Capture the cell that displays the provided text and extract its [x, y] central coordinate. 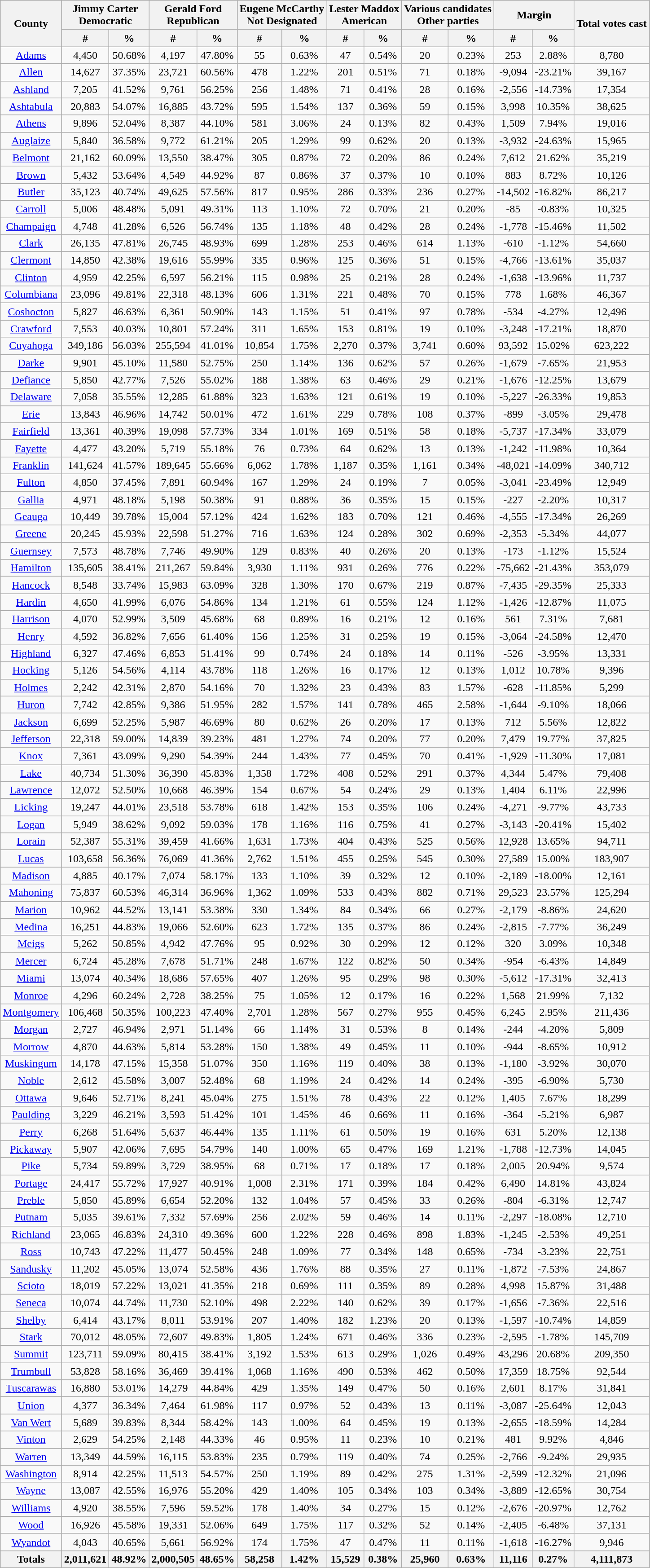
8,387 [173, 123]
201 [346, 72]
12,043 [612, 1405]
-944 [514, 1047]
53.38% [217, 910]
87 [259, 175]
47.22% [129, 1251]
-534 [514, 312]
-13.61% [553, 260]
-11.30% [553, 756]
1.13% [471, 243]
52.25% [129, 722]
Hamilton [31, 568]
97 [425, 312]
Ottawa [31, 1098]
52.10% [217, 1303]
134 [259, 602]
39,459 [173, 841]
-20.97% [553, 1508]
59.84% [217, 568]
24,620 [612, 910]
26,269 [612, 517]
581 [259, 123]
Various candidatesOther parties [448, 15]
60.53% [129, 893]
Stark [31, 1337]
Eugene McCarthyNot Designated [282, 15]
1,568 [514, 995]
51.07% [217, 1064]
182 [346, 1320]
1,026 [425, 1354]
29,523 [514, 893]
14,284 [612, 1423]
54,660 [612, 243]
7,058 [85, 397]
1,509 [514, 123]
19,066 [173, 927]
19,247 [85, 807]
103,658 [85, 859]
291 [425, 773]
41.66% [217, 841]
45.93% [129, 534]
623 [259, 927]
15,358 [173, 1064]
22,996 [612, 790]
37.45% [129, 482]
118 [259, 670]
52.50% [129, 790]
52.75% [217, 363]
Belmont [31, 158]
-14.09% [553, 465]
7.94% [553, 123]
18,066 [612, 705]
10,854 [259, 346]
-395 [514, 1081]
36,249 [612, 927]
91 [259, 500]
53.83% [217, 1457]
Jefferson [31, 739]
335 [259, 260]
52.71% [129, 1098]
44.92% [217, 175]
2,727 [85, 1029]
Harrison [31, 619]
47.15% [129, 1064]
2.88% [553, 55]
Lester MaddoxAmerican [365, 15]
-2,595 [514, 1337]
1,805 [259, 1337]
Wood [31, 1525]
2.02% [304, 1217]
-2,815 [514, 927]
50.85% [129, 944]
545 [425, 859]
Defiance [31, 380]
1.73% [304, 841]
-18.00% [553, 876]
-18.08% [553, 1217]
Washington [31, 1474]
9,386 [173, 705]
58,258 [259, 1559]
Coshocton [31, 312]
38.47% [217, 158]
Logan [31, 824]
350 [259, 1064]
-17.31% [553, 978]
-3,087 [514, 1405]
30,070 [612, 1064]
80 [259, 722]
49.90% [217, 551]
21,953 [612, 363]
51.64% [129, 1132]
424 [259, 517]
613 [346, 1354]
-7.53% [553, 1268]
5,689 [85, 1423]
52.99% [129, 619]
-75,662 [514, 568]
54.16% [217, 687]
15,965 [612, 141]
1.54% [304, 106]
-9.77% [553, 807]
56.92% [217, 1542]
6,853 [173, 653]
0.66% [383, 1115]
211,436 [612, 1012]
Fairfield [31, 431]
51.42% [217, 1115]
-2,179 [514, 910]
189,645 [173, 465]
Adams [31, 55]
8,914 [85, 1474]
1.30% [304, 585]
Putnam [31, 1217]
51.71% [217, 961]
408 [346, 773]
17,927 [173, 1183]
43,824 [612, 1183]
23.57% [553, 893]
103 [425, 1491]
52.06% [217, 1525]
4,971 [85, 500]
33,079 [612, 431]
Madison [31, 876]
8,011 [173, 1320]
40,734 [85, 773]
145,709 [612, 1337]
15,524 [612, 551]
1,405 [514, 1098]
7,464 [173, 1405]
171 [346, 1183]
6,654 [173, 1200]
13,550 [173, 158]
19,853 [612, 397]
Franklin [31, 465]
27 [425, 1268]
21.62% [553, 158]
44.10% [217, 123]
-6.48% [553, 1525]
48 [346, 226]
6,245 [514, 1012]
22,598 [173, 534]
60.94% [217, 482]
-7.77% [553, 927]
0.56% [471, 841]
Lake [31, 773]
8,344 [173, 1423]
19,331 [173, 1525]
14,742 [173, 414]
Trumbull [31, 1371]
111 [346, 1286]
883 [514, 175]
882 [425, 893]
45.05% [129, 1268]
1.12% [471, 602]
8,241 [173, 1098]
133 [259, 876]
-9.10% [553, 705]
6,414 [85, 1320]
-17.21% [553, 329]
4,959 [85, 277]
49,251 [612, 1234]
7,526 [173, 380]
3,007 [173, 1081]
5,814 [173, 1047]
Columbiana [31, 295]
-5.21% [553, 1115]
1.35% [304, 1388]
54.56% [129, 670]
Hardin [31, 602]
98 [425, 978]
8 [425, 1029]
35,219 [612, 158]
9,092 [173, 824]
Miami [31, 978]
-5,227 [514, 397]
Champaign [31, 226]
-29.35% [553, 585]
50.35% [129, 1012]
-3,064 [514, 636]
5,907 [85, 1149]
40.74% [129, 192]
3,192 [259, 1354]
48.65% [217, 1559]
36.82% [129, 636]
236 [425, 192]
14,178 [85, 1064]
1.04% [304, 1200]
47.76% [217, 944]
18,019 [85, 1286]
61.40% [217, 636]
Sandusky [31, 1268]
498 [259, 1303]
-10.74% [553, 1320]
38.25% [217, 995]
44.33% [217, 1440]
Holmes [31, 687]
13,331 [612, 653]
23 [346, 687]
567 [346, 1012]
72,607 [173, 1337]
5,299 [612, 687]
50.01% [217, 414]
15.02% [553, 346]
149 [346, 1388]
-3,248 [514, 329]
38.55% [129, 1508]
27,589 [514, 859]
34 [346, 1508]
Ashtabula [31, 106]
55.20% [217, 1491]
10.78% [553, 670]
Union [31, 1405]
Mahoning [31, 893]
32,413 [612, 978]
43.72% [217, 106]
12,747 [612, 1200]
1.18% [304, 226]
41.01% [217, 346]
1.48% [304, 89]
21.99% [553, 995]
76 [259, 448]
12,949 [612, 482]
-6.90% [553, 1081]
52.48% [217, 1081]
115 [259, 277]
41.57% [129, 465]
26,135 [85, 243]
1,161 [425, 465]
13,349 [85, 1457]
167 [259, 482]
94,711 [612, 841]
Shelby [31, 1320]
61.98% [217, 1405]
0.49% [471, 1354]
26,745 [173, 243]
15,983 [173, 585]
649 [259, 1525]
7,681 [612, 619]
9,396 [612, 670]
Pickaway [31, 1149]
Margin [534, 15]
Fayette [31, 448]
-14,502 [514, 192]
-2,599 [514, 1474]
Hancock [31, 585]
29,935 [612, 1457]
14,627 [85, 72]
9,946 [612, 1542]
16,880 [85, 1388]
244 [259, 756]
-21.43% [553, 568]
19.77% [553, 739]
-13.96% [553, 277]
478 [259, 72]
170 [346, 585]
-20.41% [553, 824]
14,279 [173, 1388]
4,197 [173, 55]
6,526 [173, 226]
-4.20% [553, 1029]
-4,271 [514, 807]
305 [259, 158]
623,222 [612, 346]
5,637 [173, 1132]
-244 [514, 1029]
4,592 [85, 636]
20.94% [553, 1166]
-1,929 [514, 756]
40.34% [129, 978]
83 [425, 687]
123,711 [85, 1354]
141,624 [85, 465]
12,762 [612, 1508]
Knox [31, 756]
-2,353 [514, 534]
15,402 [612, 824]
2,011,621 [85, 1559]
4,920 [85, 1508]
2,971 [173, 1029]
Mercer [31, 961]
-7,435 [514, 585]
Seneca [31, 1303]
4,846 [612, 1440]
52.20% [217, 1200]
6,268 [85, 1132]
Total votes cast [612, 23]
0.38% [383, 1559]
10,962 [85, 910]
Medina [31, 927]
209,350 [612, 1354]
7,612 [514, 158]
3.06% [304, 123]
57.69% [217, 1217]
76,069 [173, 859]
53.28% [217, 1047]
59.89% [129, 1166]
41.35% [217, 1286]
56.74% [217, 226]
122 [346, 961]
4,885 [85, 876]
Delaware [31, 397]
1.45% [304, 1115]
141 [346, 705]
46,367 [612, 295]
Lorain [31, 841]
49 [346, 1047]
-0.83% [553, 209]
-899 [514, 414]
24,310 [173, 1234]
106,468 [85, 1012]
4,296 [85, 995]
43.78% [217, 670]
18.75% [553, 1371]
13,361 [85, 431]
-24.58% [553, 636]
36.34% [129, 1405]
50.68% [129, 55]
16,115 [173, 1457]
41 [425, 824]
Gallia [31, 500]
11,202 [85, 1268]
-3,932 [514, 141]
5,987 [173, 722]
618 [259, 807]
-4.27% [553, 312]
57.56% [217, 192]
9,290 [173, 756]
54.57% [217, 1474]
52,387 [85, 841]
45.28% [129, 961]
11,502 [612, 226]
21,162 [85, 158]
46.63% [129, 312]
7,891 [173, 482]
-2,655 [514, 1423]
49,625 [173, 192]
228 [346, 1234]
35,037 [612, 260]
137 [346, 106]
7,596 [173, 1508]
-48,021 [514, 465]
41.52% [129, 89]
4,850 [85, 482]
37,131 [612, 1525]
105 [346, 1491]
5,262 [85, 944]
-804 [514, 1200]
44.63% [129, 1047]
218 [259, 1286]
5,734 [85, 1166]
205 [259, 141]
56.21% [217, 277]
Monroe [31, 995]
349,186 [85, 346]
40.17% [129, 876]
10,801 [173, 329]
4,650 [85, 602]
671 [346, 1337]
49.31% [217, 209]
80,415 [173, 1354]
2,270 [346, 346]
Perry [31, 1132]
1.34% [304, 910]
0.83% [304, 551]
84 [346, 910]
1.61% [304, 414]
2,701 [259, 1012]
Brown [31, 175]
10,317 [612, 500]
16,926 [85, 1525]
65 [346, 1149]
-8.65% [553, 1047]
183 [346, 517]
6,597 [173, 277]
776 [425, 568]
-6.31% [553, 1200]
4,870 [85, 1047]
Highland [31, 653]
43.17% [129, 1320]
45.83% [217, 773]
-5,612 [514, 978]
Richland [31, 1234]
-25.64% [553, 1405]
5,827 [85, 312]
614 [425, 243]
282 [259, 705]
12,470 [612, 636]
100,223 [173, 1012]
12,822 [612, 722]
3,509 [173, 619]
3.09% [553, 944]
1.78% [304, 465]
88 [346, 1268]
Carroll [31, 209]
0.52% [383, 773]
Fulton [31, 482]
11,075 [612, 602]
7,361 [85, 756]
46.21% [129, 1115]
-173 [514, 551]
334 [259, 431]
33.74% [129, 585]
8,548 [85, 585]
1.43% [304, 756]
18,686 [173, 978]
407 [259, 978]
9,646 [85, 1098]
9,901 [85, 363]
20,245 [85, 534]
-3,889 [514, 1491]
48.48% [129, 209]
38.95% [217, 1166]
13,141 [173, 910]
36,390 [173, 773]
-364 [514, 1115]
1.67% [304, 961]
0.79% [304, 1457]
38 [425, 1064]
-3.23% [553, 1251]
54 [346, 790]
Pike [31, 1166]
353,079 [612, 568]
699 [259, 243]
61.21% [217, 141]
25,960 [425, 1559]
2,148 [173, 1440]
311 [259, 329]
59.03% [217, 824]
4,998 [514, 1286]
14,045 [612, 1149]
23,518 [173, 807]
-1,597 [514, 1320]
Meigs [31, 944]
207 [259, 1320]
21 [425, 209]
46,314 [173, 893]
Totals [31, 1559]
-1.78% [553, 1337]
-1,778 [514, 226]
-6.43% [553, 961]
0.33% [383, 192]
20.68% [553, 1354]
56.03% [129, 346]
42.31% [129, 687]
Morrow [31, 1047]
-8.86% [553, 910]
-526 [514, 653]
113 [259, 209]
36.58% [129, 141]
7,678 [173, 961]
5,198 [173, 500]
47.40% [217, 1012]
70,012 [85, 1337]
154 [259, 790]
18,870 [612, 329]
42.85% [129, 705]
6,699 [85, 722]
286 [346, 192]
Hocking [31, 670]
-7.65% [553, 363]
55.99% [217, 260]
6,076 [173, 602]
78 [346, 1098]
606 [259, 295]
-1,676 [514, 380]
44.52% [129, 910]
462 [425, 1371]
1,012 [514, 670]
Scioto [31, 1286]
-2,766 [514, 1457]
9.92% [553, 1440]
174 [259, 1542]
25,333 [612, 585]
-4,555 [514, 517]
15.00% [553, 859]
1.68% [553, 295]
148 [425, 1251]
108 [425, 414]
9,896 [85, 123]
-85 [514, 209]
52.58% [217, 1268]
61.88% [217, 397]
12,710 [612, 1217]
-18.59% [553, 1423]
Darke [31, 363]
-1,872 [514, 1268]
7,332 [173, 1217]
20,883 [85, 106]
0.60% [471, 346]
Wayne [31, 1491]
22,751 [612, 1251]
42.38% [129, 260]
2,629 [85, 1440]
-12.65% [553, 1491]
436 [259, 1268]
15.87% [553, 1286]
1,362 [259, 893]
51.41% [217, 653]
0.86% [304, 175]
Noble [31, 1081]
-2,676 [514, 1508]
0.55% [383, 602]
0.96% [304, 260]
51.95% [217, 705]
-734 [514, 1251]
40.03% [129, 329]
Clark [31, 243]
30,754 [612, 1491]
323 [259, 397]
82 [425, 123]
1.62% [304, 517]
Jimmy CarterDemocratic [105, 15]
1,404 [514, 790]
8.17% [553, 1388]
0.88% [304, 500]
-3.95% [553, 653]
1.53% [304, 1354]
7,742 [85, 705]
59.52% [217, 1508]
Montgomery [31, 1012]
0.61% [383, 397]
150 [259, 1047]
43.20% [129, 448]
41.36% [217, 859]
55.18% [217, 448]
Jackson [31, 722]
-3.92% [553, 1064]
525 [425, 841]
46.39% [217, 790]
36 [346, 500]
0.82% [383, 961]
4,114 [173, 670]
13,679 [612, 380]
29,478 [612, 414]
53.64% [129, 175]
40.65% [129, 1542]
10,364 [612, 448]
31,488 [612, 1286]
229 [346, 414]
51.14% [217, 1029]
46.44% [217, 1132]
55.02% [217, 380]
38,625 [612, 106]
5,432 [85, 175]
46.69% [217, 722]
42.06% [129, 1149]
45.04% [217, 1098]
-2,405 [514, 1525]
6,062 [259, 465]
10.35% [553, 106]
Erie [31, 414]
712 [514, 722]
Clermont [31, 260]
-628 [514, 687]
11,730 [173, 1303]
45.10% [129, 363]
55 [259, 55]
10,668 [173, 790]
37.35% [129, 72]
Huron [31, 705]
4,942 [173, 944]
Butler [31, 192]
3,998 [514, 106]
6,361 [173, 312]
-23.49% [553, 482]
79,408 [612, 773]
931 [346, 568]
4,748 [85, 226]
4,043 [85, 1542]
-1,245 [514, 1234]
63 [346, 380]
39.83% [129, 1423]
Allen [31, 72]
31,841 [612, 1388]
35,123 [85, 192]
Paulding [31, 1115]
1.15% [304, 312]
132 [259, 1200]
Tuscarawas [31, 1388]
595 [259, 106]
6,724 [85, 961]
-24.63% [553, 141]
75,837 [85, 893]
465 [425, 705]
-5,737 [514, 431]
1.76% [304, 1268]
5,126 [85, 670]
-9.24% [553, 1457]
-227 [514, 500]
21,096 [612, 1474]
53.91% [217, 1320]
58.42% [217, 1423]
8,780 [612, 55]
-610 [514, 243]
44,077 [612, 534]
Ross [31, 1251]
0.39% [383, 1183]
24,867 [612, 1268]
92,544 [612, 1371]
7,573 [85, 551]
75 [259, 995]
57.12% [217, 517]
-2.20% [553, 500]
53,828 [85, 1371]
0.81% [383, 329]
60.24% [129, 995]
Warren [31, 1457]
39,167 [612, 72]
46.94% [129, 1029]
-4,766 [514, 260]
5,809 [612, 1029]
-12.32% [553, 1474]
221 [346, 295]
53.01% [129, 1388]
0.97% [304, 1405]
37 [346, 175]
43,296 [514, 1354]
4,477 [85, 448]
-954 [514, 961]
320 [514, 944]
42.55% [129, 1491]
39.23% [217, 739]
-23.21% [553, 72]
1,068 [259, 1371]
11,737 [612, 277]
44.83% [129, 927]
54.07% [129, 106]
1.23% [383, 1320]
0.89% [304, 619]
-15.46% [553, 226]
7,746 [173, 551]
50.45% [217, 1251]
1.25% [304, 636]
336 [425, 1337]
Greene [31, 534]
10,348 [612, 944]
Auglaize [31, 141]
50.38% [217, 500]
455 [346, 859]
136 [346, 363]
18,299 [612, 1098]
Lucas [31, 859]
-1,638 [514, 277]
12,285 [173, 397]
13,021 [173, 1286]
5,661 [173, 1542]
404 [346, 841]
1,187 [346, 465]
12,496 [612, 312]
9,761 [173, 89]
330 [259, 910]
46.83% [129, 1234]
17,359 [514, 1371]
1.05% [304, 995]
Athens [31, 123]
19,098 [173, 431]
106 [425, 807]
23,721 [173, 72]
53.78% [217, 807]
57.73% [217, 431]
36.96% [217, 893]
12,072 [85, 790]
5,719 [173, 448]
48.13% [217, 295]
5.56% [553, 722]
Van Wert [31, 1423]
Williams [31, 1508]
-2,189 [514, 876]
0.75% [383, 824]
10,743 [85, 1251]
46.96% [129, 414]
-1,426 [514, 602]
10,126 [612, 175]
Geauga [31, 517]
2,612 [85, 1081]
302 [425, 534]
4,070 [85, 619]
4,450 [85, 55]
50.90% [217, 312]
7,479 [514, 739]
41.99% [129, 602]
-1,242 [514, 448]
-14.73% [553, 89]
5.47% [553, 773]
17,081 [612, 756]
0.98% [304, 277]
Muskingum [31, 1064]
4,344 [514, 773]
472 [259, 414]
-1,656 [514, 1303]
14,839 [173, 739]
47.80% [217, 55]
1,008 [259, 1183]
0.65% [471, 1251]
716 [259, 534]
9,772 [173, 141]
26 [346, 722]
7,074 [173, 876]
14,849 [612, 961]
955 [425, 1012]
0.74% [304, 653]
-7.36% [553, 1303]
19,616 [173, 260]
125 [346, 260]
Ashland [31, 89]
-9,094 [514, 72]
1.01% [304, 431]
5,006 [85, 209]
14,850 [85, 260]
13,843 [85, 414]
56.36% [129, 859]
533 [346, 893]
2,728 [173, 995]
36,469 [173, 1371]
58.16% [129, 1371]
43.09% [129, 756]
778 [514, 295]
10,449 [85, 517]
0.54% [383, 55]
35.55% [129, 397]
39.61% [129, 1217]
14.81% [553, 1183]
44.84% [217, 1388]
43,733 [612, 807]
898 [425, 1234]
13.65% [553, 841]
57.24% [217, 329]
57.22% [129, 1286]
-11.98% [553, 448]
51.27% [217, 534]
24,417 [85, 1183]
101 [259, 1115]
7,132 [612, 995]
59.09% [129, 1354]
7,205 [85, 89]
2,601 [514, 1388]
10,074 [85, 1303]
16,976 [173, 1491]
15,529 [346, 1559]
93,592 [514, 346]
13,087 [85, 1491]
-1,644 [514, 705]
2,000,505 [173, 1559]
12,161 [612, 876]
0.92% [304, 944]
2.95% [553, 1012]
12,928 [514, 841]
211,267 [173, 568]
2,242 [85, 687]
2,762 [259, 859]
2,005 [514, 1166]
60.09% [129, 158]
16,251 [85, 927]
48.05% [129, 1337]
48.93% [217, 243]
255,594 [173, 346]
48.18% [129, 500]
135,605 [85, 568]
54.79% [217, 1149]
5.20% [553, 1132]
86,217 [612, 192]
58.17% [217, 876]
235 [259, 1457]
47.81% [129, 243]
3,593 [173, 1115]
5,730 [612, 1081]
9,574 [612, 1166]
55.66% [217, 465]
Portage [31, 1183]
6.11% [553, 790]
3,741 [425, 346]
2.22% [304, 1303]
-26.33% [553, 397]
16,885 [173, 106]
7.67% [553, 1098]
11,580 [173, 363]
328 [259, 585]
219 [425, 585]
3,229 [85, 1115]
-1,788 [514, 1149]
817 [259, 192]
60.56% [217, 72]
Gerald FordRepublican [193, 15]
1.32% [304, 687]
-16.82% [553, 192]
-1,618 [514, 1542]
10,325 [612, 209]
Guernsey [31, 551]
57.65% [217, 978]
-1,679 [514, 363]
-2.53% [553, 1234]
631 [514, 1132]
5,091 [173, 209]
2,870 [173, 687]
0.73% [304, 448]
116 [346, 824]
23,096 [85, 295]
44.59% [129, 1457]
-3,041 [514, 482]
6,987 [612, 1115]
4,377 [85, 1405]
55.31% [129, 841]
58 [425, 431]
4,111,873 [612, 1559]
22 [425, 1098]
10,912 [612, 1047]
7,656 [173, 636]
-2,297 [514, 1217]
40.39% [129, 431]
44.01% [129, 807]
1,358 [259, 773]
15,004 [173, 517]
38.62% [129, 824]
Lawrence [31, 790]
7.31% [553, 619]
7 [425, 482]
183,907 [612, 859]
52.04% [129, 123]
49.81% [129, 295]
48.78% [129, 551]
1.27% [304, 739]
49.36% [217, 1234]
-2,556 [514, 89]
5,035 [85, 1217]
51.30% [129, 773]
Morgan [31, 1029]
0.05% [471, 482]
23,065 [85, 1234]
129 [259, 551]
55.72% [129, 1183]
-12.25% [553, 380]
County [31, 23]
56.25% [217, 89]
Licking [31, 807]
19,016 [612, 123]
52.60% [217, 927]
Cuyahoga [31, 346]
8.72% [553, 175]
11,513 [173, 1474]
17,354 [612, 89]
37,825 [612, 739]
Clinton [31, 277]
Vinton [31, 1440]
14,859 [612, 1320]
4,549 [173, 175]
-16.27% [553, 1542]
39.78% [129, 517]
3,729 [173, 1166]
490 [346, 1371]
40.91% [217, 1183]
-3.05% [553, 414]
6,490 [514, 1183]
5,949 [85, 824]
Crawford [31, 329]
2.58% [471, 705]
12,138 [612, 1132]
156 [259, 636]
-5.34% [553, 534]
Marion [31, 910]
6,327 [85, 653]
3,930 [259, 568]
1.83% [471, 1234]
-12.87% [553, 602]
22,516 [612, 1303]
7,553 [85, 329]
Wyandot [31, 1542]
1,631 [259, 841]
54.86% [217, 602]
-3,143 [514, 824]
600 [259, 1234]
44.74% [129, 1303]
41.28% [129, 226]
1.24% [304, 1337]
188 [259, 380]
59.00% [129, 739]
25 [346, 277]
47.46% [129, 653]
42.77% [129, 380]
340,712 [612, 465]
7,695 [173, 1149]
0.19% [383, 482]
63.09% [217, 585]
5,840 [85, 141]
40 [346, 551]
561 [514, 619]
Henry [31, 636]
1.65% [304, 329]
54.25% [129, 1440]
54.39% [217, 756]
45.68% [217, 619]
2.31% [304, 1183]
30 [346, 944]
11,116 [514, 1559]
49.83% [217, 1337]
33 [425, 1200]
Summit [31, 1354]
-12.73% [553, 1149]
11,477 [173, 1251]
125,294 [612, 893]
184 [425, 1183]
45.89% [129, 1200]
-11.85% [553, 687]
0.48% [383, 295]
48.92% [129, 1559]
Preble [31, 1200]
39.41% [217, 1371]
-1,180 [514, 1064]
